Pinpoint the cell where the given text exists, returning its (x, y) midpoint coordinate. 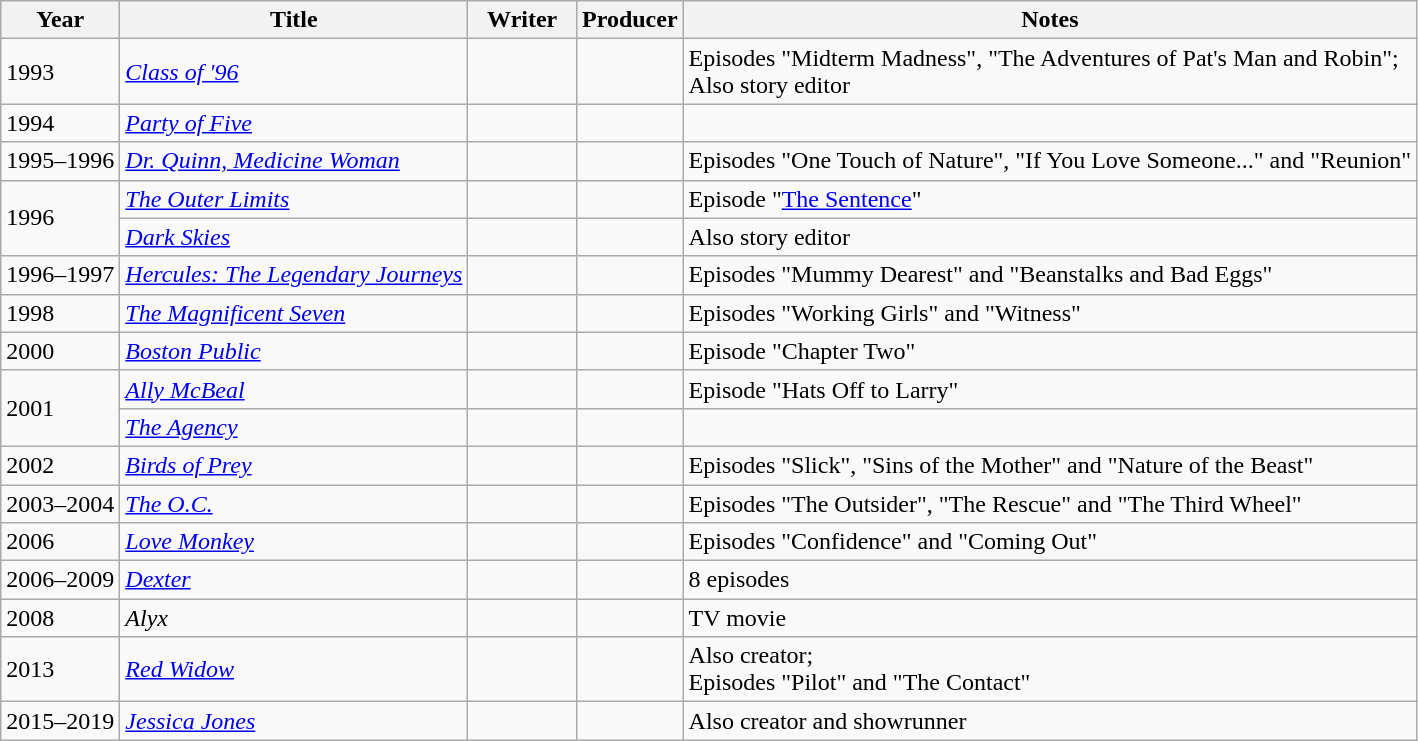
Also story editor (1050, 237)
Episode "The Sentence" (1050, 199)
1993 (60, 72)
2006–2009 (60, 580)
Episodes "Confidence" and "Coming Out" (1050, 542)
Episodes "Mummy Dearest" and "Beanstalks and Bad Eggs" (1050, 275)
1996–1997 (60, 275)
Also creator;Episodes "Pilot" and "The Contact" (1050, 670)
Episode "Chapter Two" (1050, 351)
Class of '96 (294, 72)
Episodes "Slick", "Sins of the Mother" and "Nature of the Beast" (1050, 465)
Jessica Jones (294, 721)
Red Widow (294, 670)
1994 (60, 123)
Writer (522, 20)
2006 (60, 542)
1996 (60, 218)
2003–2004 (60, 503)
1995–1996 (60, 161)
2008 (60, 618)
Alyx (294, 618)
Title (294, 20)
Episodes "One Touch of Nature", "If You Love Someone..." and "Reunion" (1050, 161)
Episodes "Working Girls" and "Witness" (1050, 313)
Dark Skies (294, 237)
Year (60, 20)
Episodes "Midterm Madness", "The Adventures of Pat's Man and Robin";Also story editor (1050, 72)
Ally McBeal (294, 389)
Boston Public (294, 351)
Dexter (294, 580)
2002 (60, 465)
2000 (60, 351)
Dr. Quinn, Medicine Woman (294, 161)
The Agency (294, 427)
Notes (1050, 20)
8 episodes (1050, 580)
Episodes "The Outsider", "The Rescue" and "The Third Wheel" (1050, 503)
Episode "Hats Off to Larry" (1050, 389)
Love Monkey (294, 542)
The O.C. (294, 503)
2013 (60, 670)
Also creator and showrunner (1050, 721)
Party of Five (294, 123)
2015–2019 (60, 721)
The Magnificent Seven (294, 313)
The Outer Limits (294, 199)
Birds of Prey (294, 465)
TV movie (1050, 618)
2001 (60, 408)
Producer (630, 20)
Hercules: The Legendary Journeys (294, 275)
1998 (60, 313)
